Provide the [x, y] coordinate of the cell's center where the given text is located.  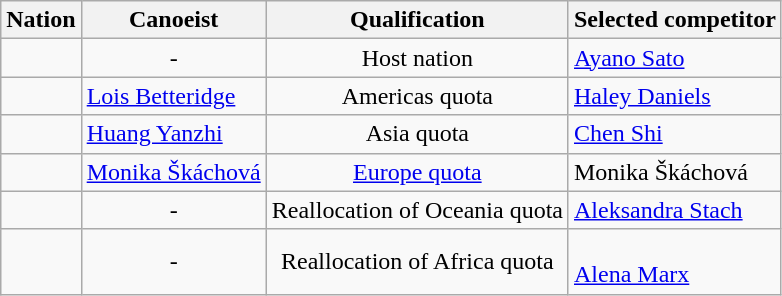
Americas quota [417, 96]
Reallocation of Africa quota [417, 262]
Haley Daniels [674, 96]
Europe quota [417, 172]
Asia quota [417, 134]
Qualification [417, 20]
Canoeist [174, 20]
Chen Shi [674, 134]
Ayano Sato [674, 58]
Alena Marx [674, 262]
Host nation [417, 58]
Selected competitor [674, 20]
Huang Yanzhi [174, 134]
Reallocation of Oceania quota [417, 210]
Nation [41, 20]
Lois Betteridge [174, 96]
Aleksandra Stach [674, 210]
